From the cell containing the given text, extract its center point as [X, Y] coordinate. 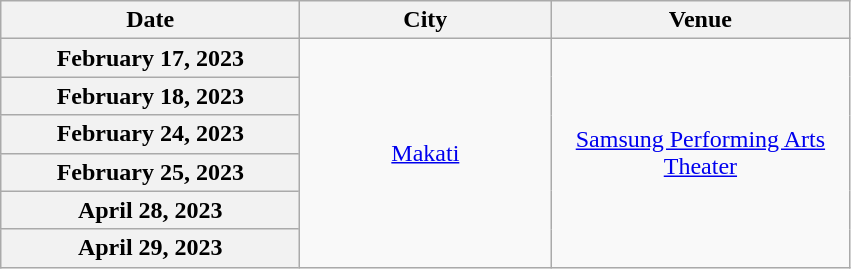
Samsung Performing Arts Theater [700, 153]
February 25, 2023 [150, 172]
Makati [426, 153]
February 17, 2023 [150, 58]
City [426, 20]
February 18, 2023 [150, 96]
April 29, 2023 [150, 248]
April 28, 2023 [150, 210]
Date [150, 20]
February 24, 2023 [150, 134]
Venue [700, 20]
